Detect which cell encompasses the target text, then output its (x, y) center coordinate. 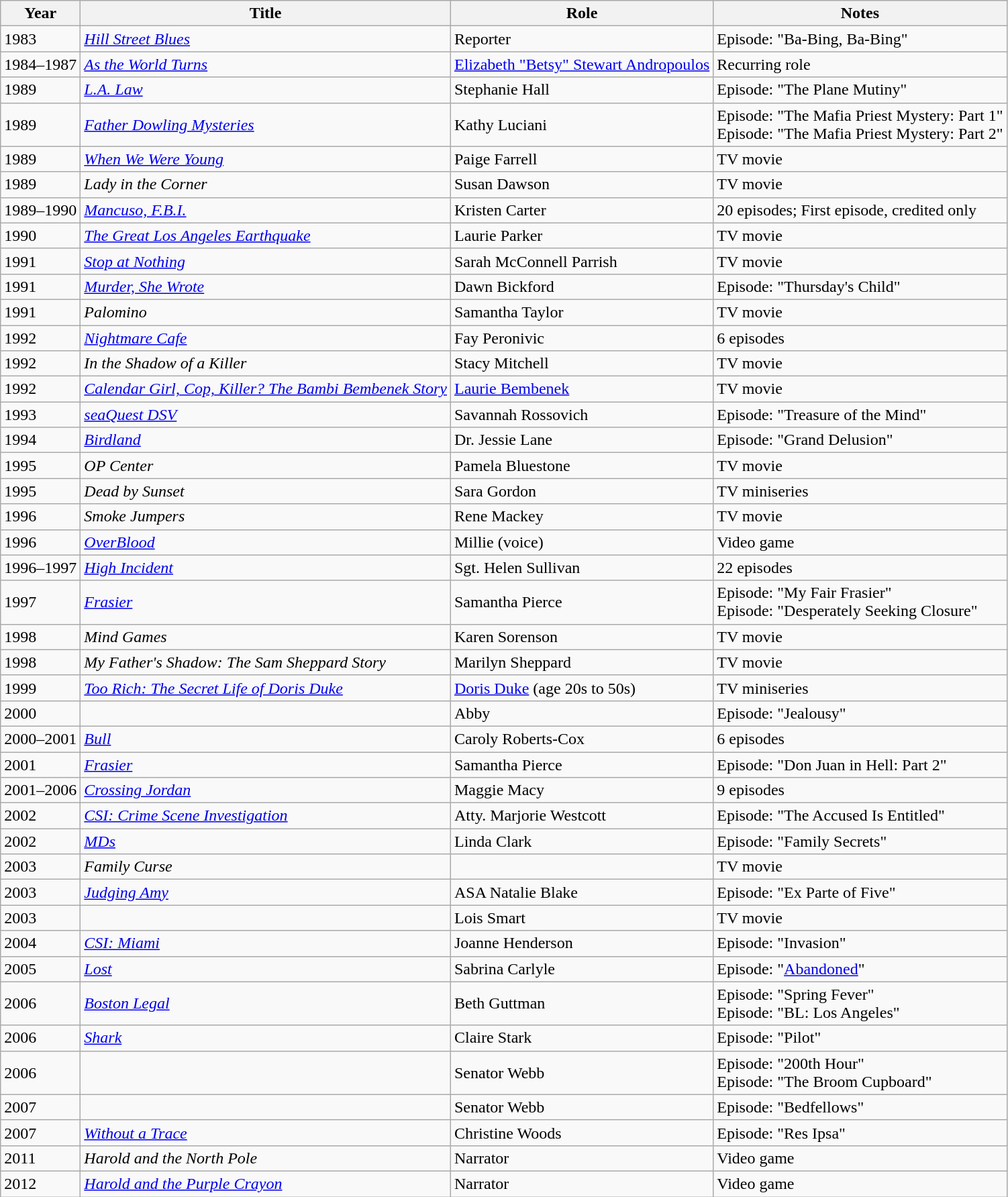
Episode: "Jealousy" (860, 713)
Episode: "Don Juan in Hell: Part 2" (860, 764)
Harold and the North Pole (266, 1158)
Mind Games (266, 637)
Episode: "Grand Delusion" (860, 440)
Kathy Luciani (581, 125)
MDs (266, 841)
My Father's Shadow: The Sam Sheppard Story (266, 662)
2012 (40, 1184)
Lois Smart (581, 918)
1993 (40, 415)
Year (40, 13)
Episode: "Bedfellows" (860, 1107)
Rene Mackey (581, 517)
Boston Legal (266, 1004)
Too Rich: The Secret Life of Doris Duke (266, 688)
9 episodes (860, 790)
Birdland (266, 440)
1989–1990 (40, 210)
Lady in the Corner (266, 185)
Claire Stark (581, 1038)
Joanne Henderson (581, 943)
1999 (40, 688)
Episode: "Treasure of the Mind" (860, 415)
1990 (40, 236)
Linda Clark (581, 841)
Laurie Bembenek (581, 389)
Beth Guttman (581, 1004)
Sara Gordon (581, 491)
When We Were Young (266, 159)
OverBlood (266, 542)
2004 (40, 943)
Episode: "The Accused Is Entitled" (860, 816)
Karen Sorenson (581, 637)
2000–2001 (40, 739)
22 episodes (860, 568)
Kristen Carter (581, 210)
Episode: "Res Ipsa" (860, 1133)
Savannah Rossovich (581, 415)
Laurie Parker (581, 236)
Reporter (581, 39)
Episode: "Ba-Bing, Ba-Bing" (860, 39)
Murder, She Wrote (266, 287)
Maggie Macy (581, 790)
20 episodes; First episode, credited only (860, 210)
Christine Woods (581, 1133)
Sgt. Helen Sullivan (581, 568)
High Incident (266, 568)
Stephanie Hall (581, 90)
Sarah McConnell Parrish (581, 261)
Episode: "Spring Fever"Episode: "BL: Los Angeles" (860, 1004)
CSI: Crime Scene Investigation (266, 816)
Nightmare Cafe (266, 337)
2001–2006 (40, 790)
Episode: "The Plane Mutiny" (860, 90)
Abby (581, 713)
1996–1997 (40, 568)
OP Center (266, 466)
Stacy Mitchell (581, 364)
Paige Farrell (581, 159)
Calendar Girl, Cop, Killer? The Bambi Bembenek Story (266, 389)
Elizabeth "Betsy" Stewart Andropoulos (581, 64)
2000 (40, 713)
Episode: "My Fair Frasier"Episode: "Desperately Seeking Closure" (860, 603)
Mancuso, F.B.I. (266, 210)
Episode: "Abandoned" (860, 969)
Doris Duke (age 20s to 50s) (581, 688)
Samantha Taylor (581, 312)
Dead by Sunset (266, 491)
Susan Dawson (581, 185)
1994 (40, 440)
Role (581, 13)
L.A. Law (266, 90)
Stop at Nothing (266, 261)
Hill Street Blues (266, 39)
Episode: "The Mafia Priest Mystery: Part 1"Episode: "The Mafia Priest Mystery: Part 2" (860, 125)
Father Dowling Mysteries (266, 125)
Caroly Roberts-Cox (581, 739)
Fay Peronivic (581, 337)
Episode: "Family Secrets" (860, 841)
Millie (voice) (581, 542)
Episode: "Thursday's Child" (860, 287)
Episode: "200th Hour"Episode: "The Broom Cupboard" (860, 1072)
Title (266, 13)
Episode: "Ex Parte of Five" (860, 892)
Notes (860, 13)
Smoke Jumpers (266, 517)
Recurring role (860, 64)
Lost (266, 969)
Without a Trace (266, 1133)
Atty. Marjorie Westcott (581, 816)
Pamela Bluestone (581, 466)
2005 (40, 969)
1983 (40, 39)
2011 (40, 1158)
1984–1987 (40, 64)
Judging Amy (266, 892)
1997 (40, 603)
seaQuest DSV (266, 415)
Episode: "Pilot" (860, 1038)
Episode: "Invasion" (860, 943)
Shark (266, 1038)
Bull (266, 739)
CSI: Miami (266, 943)
Palomino (266, 312)
In the Shadow of a Killer (266, 364)
Crossing Jordan (266, 790)
Sabrina Carlyle (581, 969)
ASA Natalie Blake (581, 892)
The Great Los Angeles Earthquake (266, 236)
Dr. Jessie Lane (581, 440)
Marilyn Sheppard (581, 662)
2001 (40, 764)
Harold and the Purple Crayon (266, 1184)
Family Curse (266, 867)
As the World Turns (266, 64)
Dawn Bickford (581, 287)
